Identify which cell holds the provided text, then report its [x, y] central coordinate. 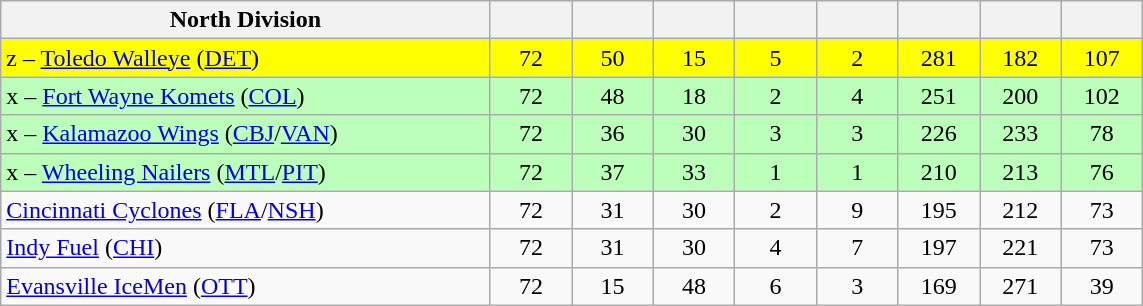
50 [613, 58]
5 [776, 58]
36 [613, 134]
x – Wheeling Nailers (MTL/PIT) [246, 172]
x – Fort Wayne Komets (COL) [246, 96]
251 [939, 96]
107 [1102, 58]
226 [939, 134]
169 [939, 286]
213 [1021, 172]
37 [613, 172]
281 [939, 58]
39 [1102, 286]
6 [776, 286]
221 [1021, 248]
78 [1102, 134]
Indy Fuel (CHI) [246, 248]
76 [1102, 172]
195 [939, 210]
z – Toledo Walleye (DET) [246, 58]
North Division [246, 20]
212 [1021, 210]
Evansville IceMen (OTT) [246, 286]
271 [1021, 286]
233 [1021, 134]
Cincinnati Cyclones (FLA/NSH) [246, 210]
182 [1021, 58]
200 [1021, 96]
7 [857, 248]
18 [694, 96]
197 [939, 248]
210 [939, 172]
102 [1102, 96]
x – Kalamazoo Wings (CBJ/VAN) [246, 134]
33 [694, 172]
9 [857, 210]
